Return the [x, y] coordinate for the center point of the cell that contains the specified text.  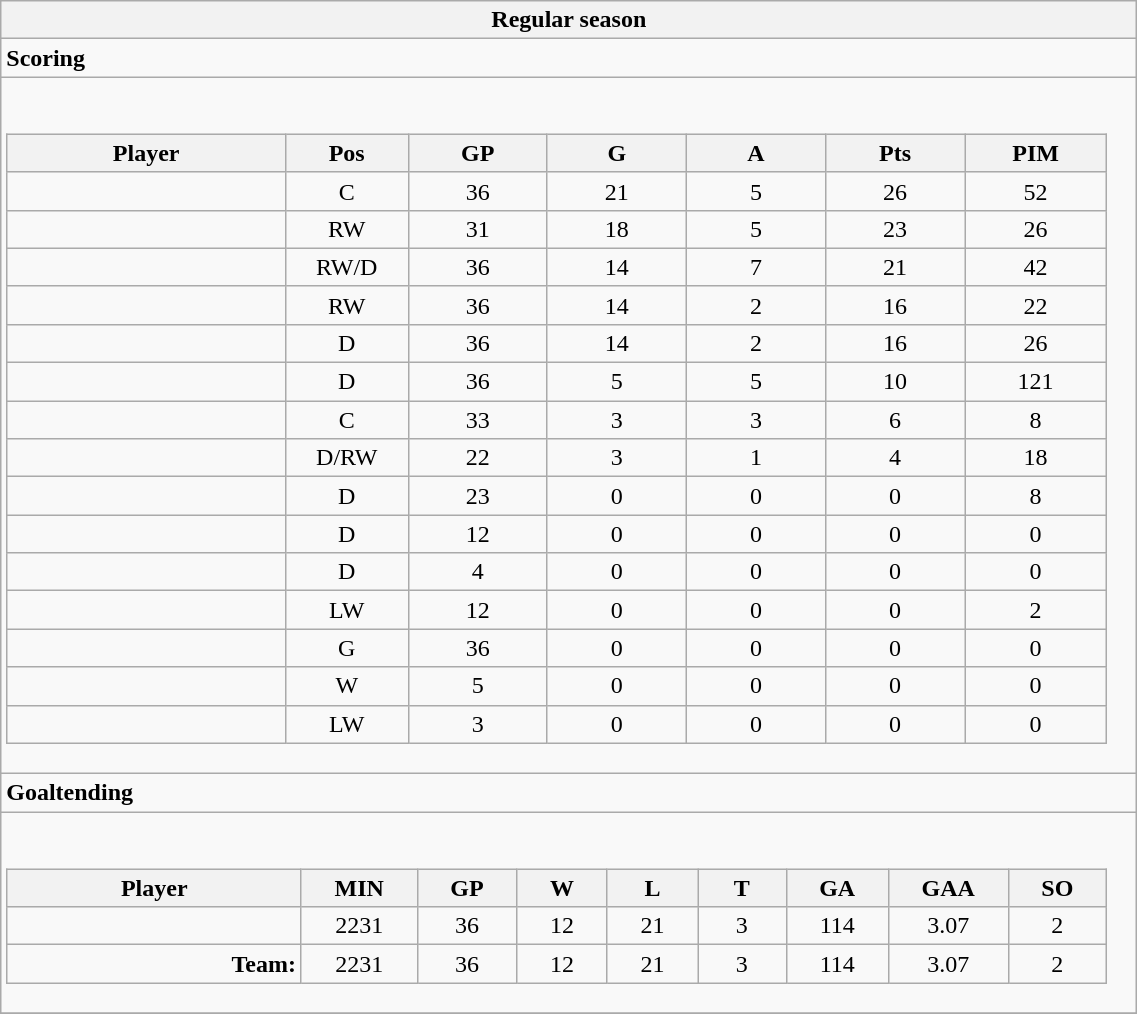
T [742, 888]
SO [1057, 888]
Pts [894, 153]
33 [478, 420]
Pos [346, 153]
121 [1036, 382]
D/RW [346, 458]
Player MIN GP W L T GA GAA SO 2231 36 12 21 3 114 3.07 2 Team: 2231 36 12 21 3 114 3.07 2 [569, 913]
GAA [948, 888]
1 [756, 458]
GA [837, 888]
PIM [1036, 153]
52 [1036, 191]
Team: [154, 964]
Goaltending [569, 792]
31 [478, 229]
RW/D [346, 267]
Regular season [569, 20]
7 [756, 267]
L [652, 888]
6 [894, 420]
MIN [359, 888]
Scoring [569, 58]
42 [1036, 267]
10 [894, 382]
A [756, 153]
